Extract the [x, y] coordinate from the center of the cell holding the provided text.  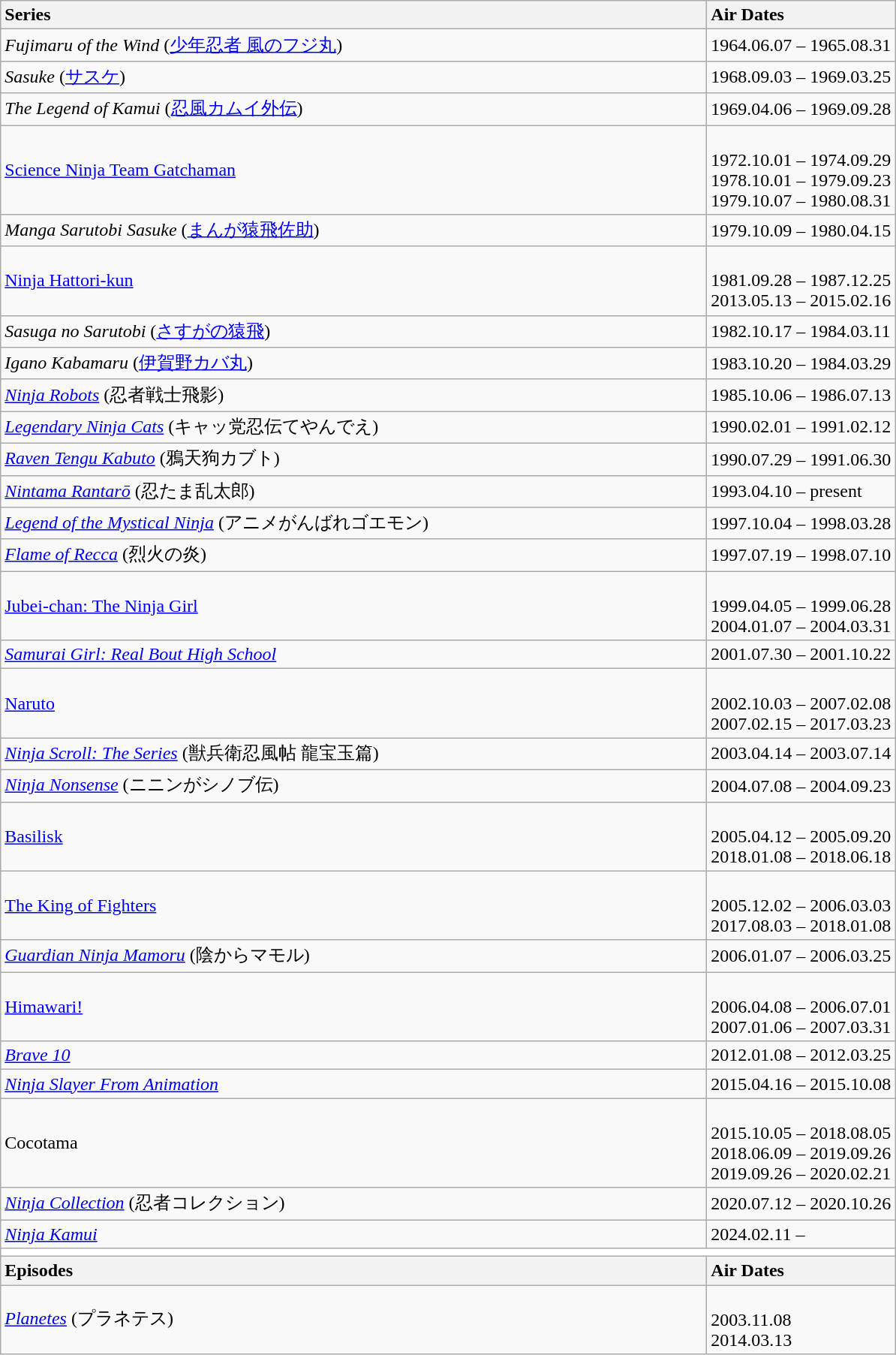
2020.07.12 – 2020.10.26 [801, 1204]
Planetes (プラネテス) [354, 1320]
2015.04.16 – 2015.10.08 [801, 1084]
1983.10.20 – 1984.03.29 [801, 363]
Legendary Ninja Cats (キャッ党忍伝てやんでえ) [354, 428]
Guardian Ninja Mamoru (陰からマモル) [354, 956]
1990.07.29 – 1991.06.30 [801, 459]
Manga Sarutobi Sasuke (まんが猿飛佐助) [354, 231]
1979.10.09 – 1980.04.15 [801, 231]
1982.10.17 – 1984.03.11 [801, 332]
2004.07.08 – 2004.09.23 [801, 785]
Ninja Collection (忍者コレクション) [354, 1204]
Ninja Scroll: The Series (獣兵衛忍風帖 龍宝玉篇) [354, 754]
2006.04.08 – 2006.07.012007.01.06 – 2007.03.31 [801, 1007]
Legend of the Mystical Ninja (アニメがんばれゴエモン) [354, 524]
1990.02.01 – 1991.02.12 [801, 428]
1999.04.05 – 1999.06.282004.01.07 – 2004.03.31 [801, 606]
2015.10.05 – 2018.08.052018.06.09 – 2019.09.262019.09.26 – 2020.02.21 [801, 1143]
Cocotama [354, 1143]
Basilisk [354, 836]
Jubei-chan: The Ninja Girl [354, 606]
Himawari! [354, 1007]
Ninja Slayer From Animation [354, 1084]
2003.04.14 – 2003.07.14 [801, 754]
1968.09.03 – 1969.03.25 [801, 77]
Raven Tengu Kabuto (鴉天狗カブト) [354, 459]
2002.10.03 – 2007.02.082007.02.15 – 2017.03.23 [801, 703]
Series [354, 15]
Ninja Robots (忍者戦士飛影) [354, 395]
Samurai Girl: Real Bout High School [354, 655]
Flame of Recca (烈火の炎) [354, 556]
1993.04.10 – present [801, 491]
Sasuke (サスケ) [354, 77]
Naruto [354, 703]
1981.09.28 – 1987.12.252013.05.13 – 2015.02.16 [801, 281]
Igano Kabamaru (伊賀野カバ丸) [354, 363]
Nintama Rantarō (忍たま乱太郎) [354, 491]
The King of Fighters [354, 905]
2006.01.07 – 2006.03.25 [801, 956]
Science Ninja Team Gatchaman [354, 170]
2003.11.082014.03.13 [801, 1320]
Ninja Hattori-kun [354, 281]
2024.02.11 – [801, 1233]
1997.07.19 – 1998.07.10 [801, 556]
Ninja Nonsense (ニニンがシノブ伝) [354, 785]
The Legend of Kamui (忍風カムイ外伝) [354, 110]
Ninja Kamui [354, 1233]
Brave 10 [354, 1055]
1964.06.07 – 1965.08.31 [801, 45]
2005.12.02 – 2006.03.032017.08.03 – 2018.01.08 [801, 905]
1985.10.06 – 1986.07.13 [801, 395]
Sasuga no Sarutobi (さすがの猿飛) [354, 332]
Fujimaru of the Wind (少年忍者 風のフジ丸) [354, 45]
1972.10.01 – 1974.09.291978.10.01 – 1979.09.231979.10.07 – 1980.08.31 [801, 170]
2012.01.08 – 2012.03.25 [801, 1055]
2005.04.12 – 2005.09.202018.01.08 – 2018.06.18 [801, 836]
2001.07.30 – 2001.10.22 [801, 655]
1969.04.06 – 1969.09.28 [801, 110]
Episodes [354, 1271]
1997.10.04 – 1998.03.28 [801, 524]
